Find where the given text appears and provide that cell's center as [X, Y] coordinate. 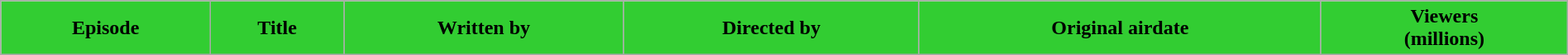
Directed by [771, 28]
Title [278, 28]
Episode [106, 28]
Viewers(millions) [1444, 28]
Written by [485, 28]
Original airdate [1120, 28]
